Return (x, y) of the center of cell containing provided text 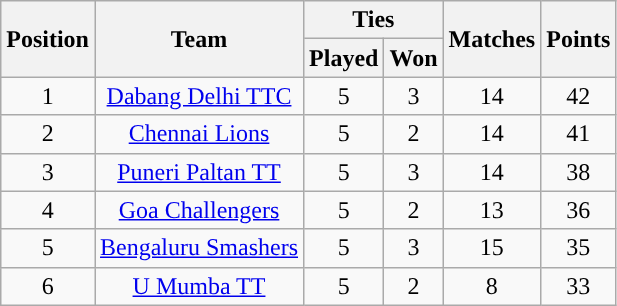
38 (578, 172)
Won (414, 58)
Played (344, 58)
Puneri Paltan TT (198, 172)
35 (578, 248)
Position (48, 39)
15 (492, 248)
Bengaluru Smashers (198, 248)
Dabang Delhi TTC (198, 96)
33 (578, 286)
36 (578, 210)
41 (578, 134)
6 (48, 286)
Goa Challengers (198, 210)
Points (578, 39)
8 (492, 286)
Chennai Lions (198, 134)
42 (578, 96)
13 (492, 210)
4 (48, 210)
Matches (492, 39)
Ties (374, 20)
Team (198, 39)
1 (48, 96)
U Mumba TT (198, 286)
